For the text-containing cell, return its midpoint in (X, Y) coordinate format. 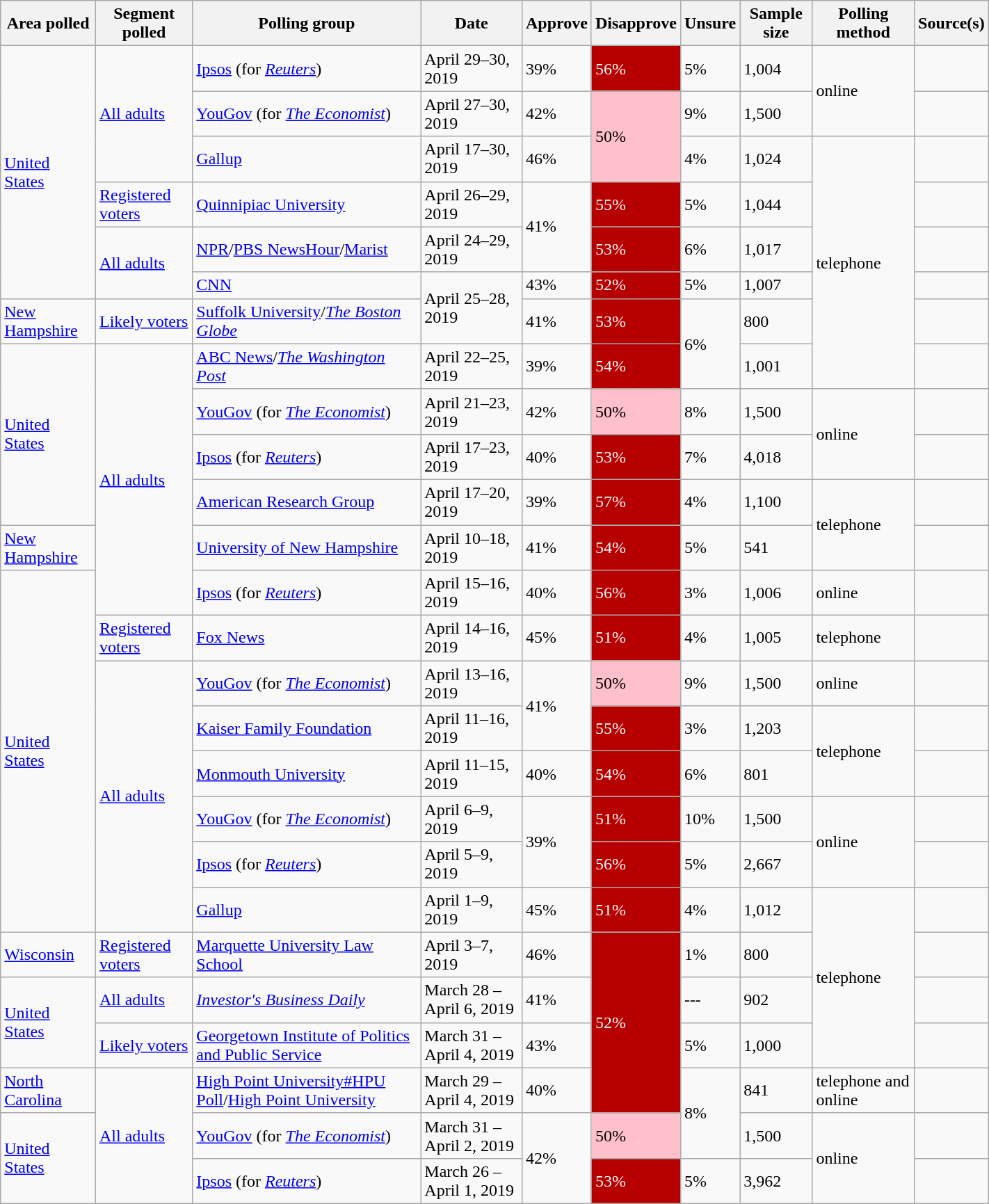
Date (472, 24)
Unsure (709, 24)
April 17–23, 2019 (472, 456)
Segment polled (143, 24)
Investor's Business Daily (307, 1000)
7% (709, 456)
1,100 (776, 502)
Fox News (307, 639)
telephone and online (864, 1091)
CNN (307, 285)
NPR/PBS NewsHour/Marist (307, 249)
April 10–18, 2019 (472, 547)
April 3–7, 2019 (472, 954)
1,203 (776, 729)
Marquette University Law School (307, 954)
April 13–16, 2019 (472, 683)
April 22–25, 2019 (472, 366)
North Carolina (49, 1091)
2,667 (776, 864)
University of New Hampshire (307, 547)
April 25–28, 2019 (472, 307)
April 15–16, 2019 (472, 593)
1,004 (776, 68)
Suffolk University/The Boston Globe (307, 321)
High Point University#HPU Poll/High Point University (307, 1091)
April 11–16, 2019 (472, 729)
1,005 (776, 639)
Approve (556, 24)
March 28 – April 6, 2019 (472, 1000)
American Research Group (307, 502)
1,024 (776, 159)
Wisconsin (49, 954)
April 24–29, 2019 (472, 249)
841 (776, 1091)
Area polled (49, 24)
Georgetown Institute of Politics and Public Service (307, 1045)
--- (709, 1000)
March 31 – April 4, 2019 (472, 1045)
April 14–16, 2019 (472, 639)
Polling group (307, 24)
541 (776, 547)
1,000 (776, 1045)
April 26–29, 2019 (472, 204)
ABC News/The Washington Post (307, 366)
April 6–9, 2019 (472, 819)
March 29 – April 4, 2019 (472, 1091)
Source(s) (951, 24)
Polling method (864, 24)
3,962 (776, 1181)
Monmouth University (307, 773)
10% (709, 819)
Kaiser Family Foundation (307, 729)
Quinnipiac University (307, 204)
1,017 (776, 249)
April 17–30, 2019 (472, 159)
4,018 (776, 456)
1,001 (776, 366)
Disapprove (636, 24)
1,007 (776, 285)
1% (709, 954)
Sample size (776, 24)
801 (776, 773)
April 29–30, 2019 (472, 68)
1,044 (776, 204)
1,006 (776, 593)
April 21–23, 2019 (472, 412)
March 31 – April 2, 2019 (472, 1135)
57% (636, 502)
April 1–9, 2019 (472, 910)
902 (776, 1000)
March 26 – April 1, 2019 (472, 1181)
April 11–15, 2019 (472, 773)
April 5–9, 2019 (472, 864)
April 17–20, 2019 (472, 502)
1,012 (776, 910)
April 27–30, 2019 (472, 114)
